Locate the cell with the specified text and output its (X, Y) center coordinate. 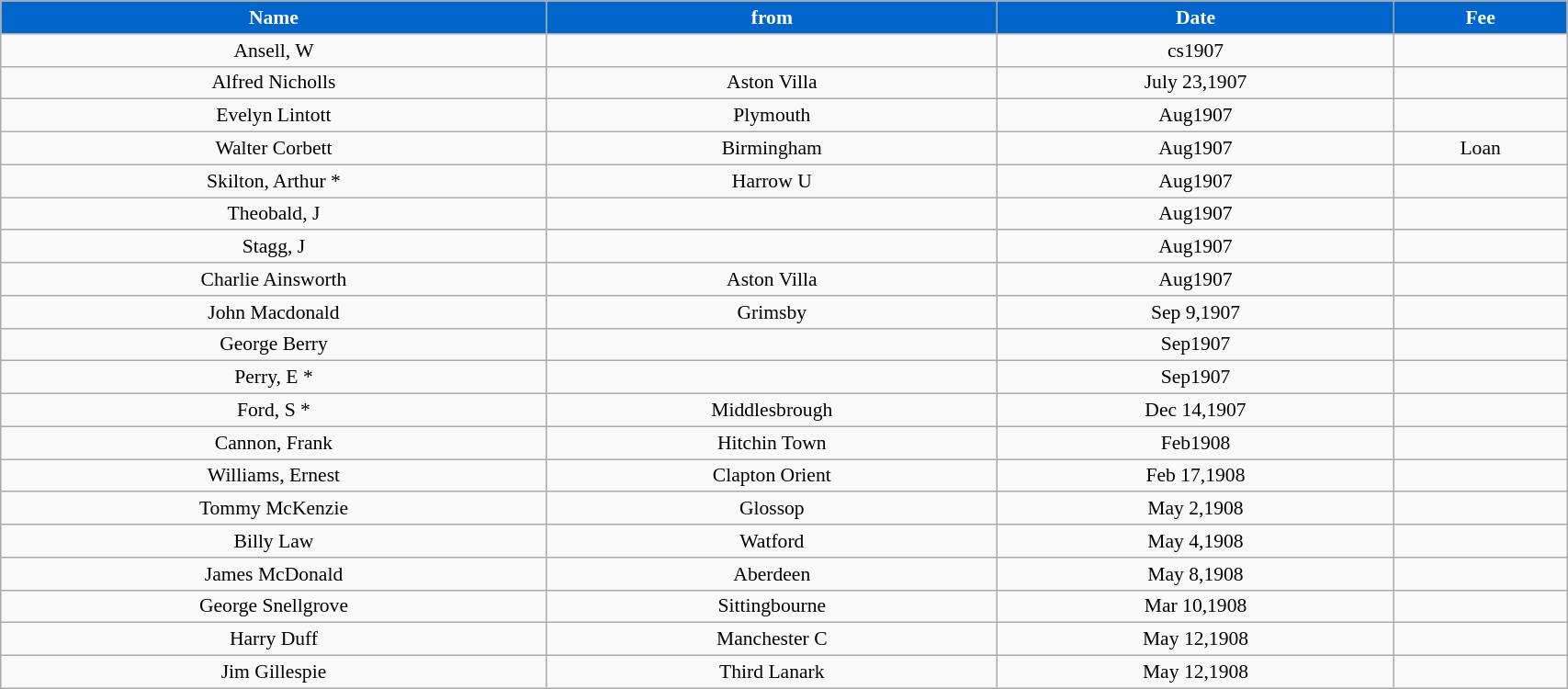
Theobald, J (274, 214)
Manchester C (772, 639)
Cannon, Frank (274, 443)
Williams, Ernest (274, 476)
George Berry (274, 344)
Feb1908 (1195, 443)
Harry Duff (274, 639)
Middlesbrough (772, 411)
Sittingbourne (772, 606)
Feb 17,1908 (1195, 476)
Billy Law (274, 541)
George Snellgrove (274, 606)
Evelyn Lintott (274, 116)
Perry, E * (274, 378)
Alfred Nicholls (274, 83)
Aberdeen (772, 574)
Birmingham (772, 149)
May 2,1908 (1195, 509)
Jim Gillespie (274, 672)
from (772, 17)
Loan (1481, 149)
Stagg, J (274, 247)
Plymouth (772, 116)
Date (1195, 17)
Sep 9,1907 (1195, 312)
Ford, S * (274, 411)
Watford (772, 541)
Fee (1481, 17)
Harrow U (772, 181)
John Macdonald (274, 312)
Clapton Orient (772, 476)
Skilton, Arthur * (274, 181)
May 8,1908 (1195, 574)
July 23,1907 (1195, 83)
Glossop (772, 509)
Tommy McKenzie (274, 509)
Name (274, 17)
Hitchin Town (772, 443)
Mar 10,1908 (1195, 606)
May 4,1908 (1195, 541)
Third Lanark (772, 672)
Grimsby (772, 312)
James McDonald (274, 574)
Charlie Ainsworth (274, 279)
cs1907 (1195, 51)
Ansell, W (274, 51)
Walter Corbett (274, 149)
Dec 14,1907 (1195, 411)
